Provide the [X, Y] coordinate of the cell's center where the given text is located.  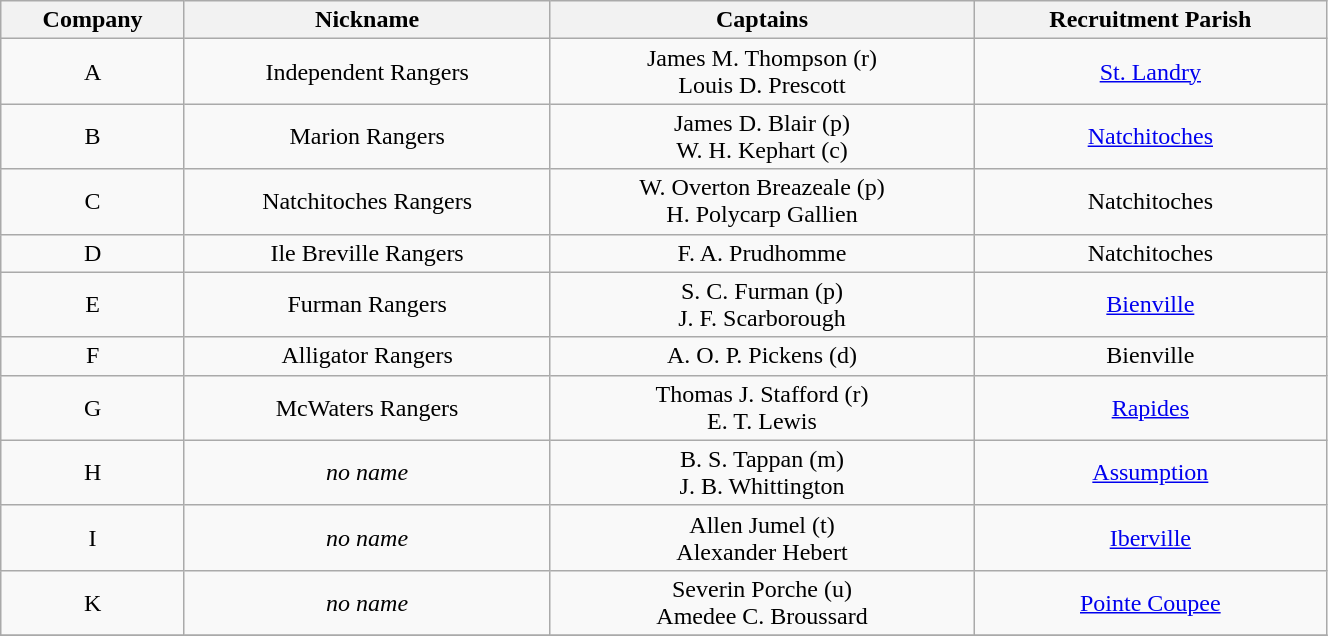
Nickname [366, 20]
Alligator Rangers [366, 356]
Captains [762, 20]
James D. Blair (p)W. H. Kephart (c) [762, 136]
Ile Breville Rangers [366, 253]
Company [93, 20]
Thomas J. Stafford (r)E. T. Lewis [762, 408]
Severin Porche (u)Amedee C. Broussard [762, 602]
McWaters Rangers [366, 408]
B. S. Tappan (m)J. B. Whittington [762, 472]
H [93, 472]
Natchitoches Rangers [366, 202]
I [93, 538]
K [93, 602]
Furman Rangers [366, 304]
S. C. Furman (p)J. F. Scarborough [762, 304]
St. Landry [1150, 72]
C [93, 202]
F. A. Prudhomme [762, 253]
A. O. P. Pickens (d) [762, 356]
Independent Rangers [366, 72]
Pointe Coupee [1150, 602]
Recruitment Parish [1150, 20]
Allen Jumel (t)Alexander Hebert [762, 538]
F [93, 356]
G [93, 408]
Assumption [1150, 472]
W. Overton Breazeale (p)H. Polycarp Gallien [762, 202]
Marion Rangers [366, 136]
A [93, 72]
E [93, 304]
James M. Thompson (r)Louis D. Prescott [762, 72]
D [93, 253]
Iberville [1150, 538]
Rapides [1150, 408]
B [93, 136]
